Detect which cell encompasses the target text, then output its [X, Y] center coordinate. 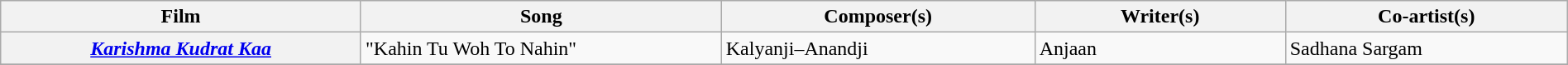
Sadhana Sargam [1426, 48]
Karishma Kudrat Kaa [181, 48]
"Kahin Tu Woh To Nahin" [541, 48]
Film [181, 17]
Co-artist(s) [1426, 17]
Anjaan [1159, 48]
Composer(s) [878, 17]
Song [541, 17]
Writer(s) [1159, 17]
Kalyanji–Anandji [878, 48]
